Identify which cell holds the provided text, then report its (X, Y) central coordinate. 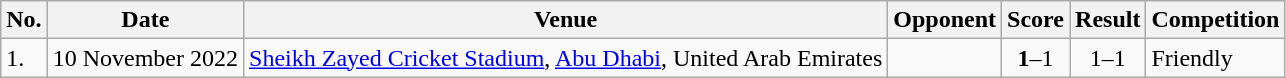
Venue (566, 20)
Friendly (1216, 58)
10 November 2022 (145, 58)
Score (1036, 20)
No. (24, 20)
1. (24, 58)
Sheikh Zayed Cricket Stadium, Abu Dhabi, United Arab Emirates (566, 58)
Opponent (945, 20)
Result (1108, 20)
Date (145, 20)
Competition (1216, 20)
